Output the [x, y] coordinate of the center of the cell containing the given text.  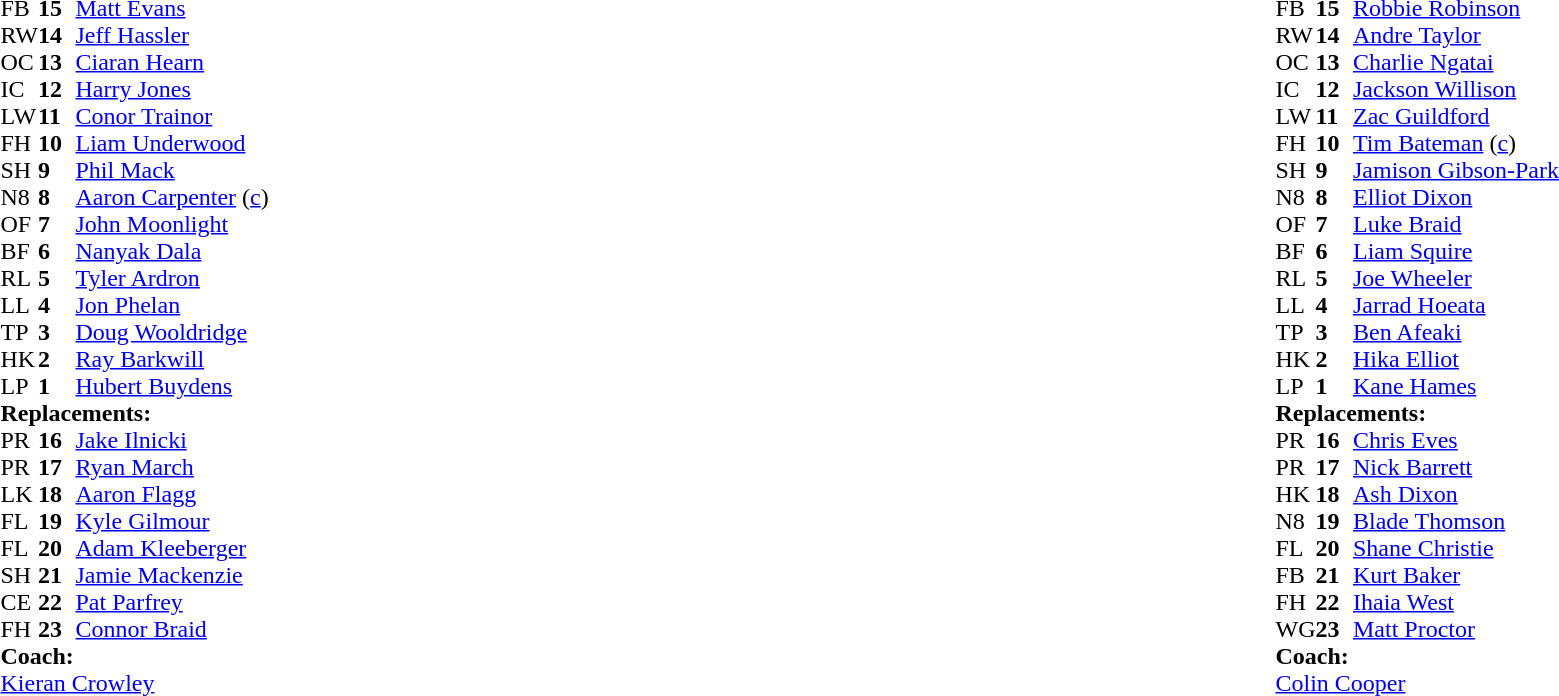
Harry Jones [172, 90]
Tim Bateman (c) [1456, 144]
Jon Phelan [172, 306]
Blade Thomson [1456, 522]
John Moonlight [172, 224]
Joe Wheeler [1456, 278]
Hika Elliot [1456, 360]
Aaron Flagg [172, 494]
WG [1296, 630]
Jamison Gibson-Park [1456, 170]
Tyler Ardron [172, 278]
Hubert Buydens [172, 386]
Ash Dixon [1456, 494]
Pat Parfrey [172, 602]
Nick Barrett [1456, 468]
Elliot Dixon [1456, 198]
Jake Ilnicki [172, 440]
Ihaia West [1456, 602]
Jarrad Hoeata [1456, 306]
Nanyak Dala [172, 252]
Connor Braid [172, 630]
FB [1296, 576]
Ryan March [172, 468]
Kurt Baker [1456, 576]
Jackson Willison [1456, 90]
CE [19, 602]
Ben Afeaki [1456, 332]
Ray Barkwill [172, 360]
Phil Mack [172, 170]
Jamie Mackenzie [172, 576]
Kane Hames [1456, 386]
LK [19, 494]
Chris Eves [1456, 440]
Jeff Hassler [172, 36]
Liam Underwood [172, 144]
Andre Taylor [1456, 36]
Ciaran Hearn [172, 62]
Doug Wooldridge [172, 332]
Charlie Ngatai [1456, 62]
Liam Squire [1456, 252]
Luke Braid [1456, 224]
Kyle Gilmour [172, 522]
Adam Kleeberger [172, 548]
Shane Christie [1456, 548]
Zac Guildford [1456, 116]
Matt Proctor [1456, 630]
Conor Trainor [172, 116]
Aaron Carpenter (c) [172, 198]
